Locate the cell with the specified text and output its (x, y) center coordinate. 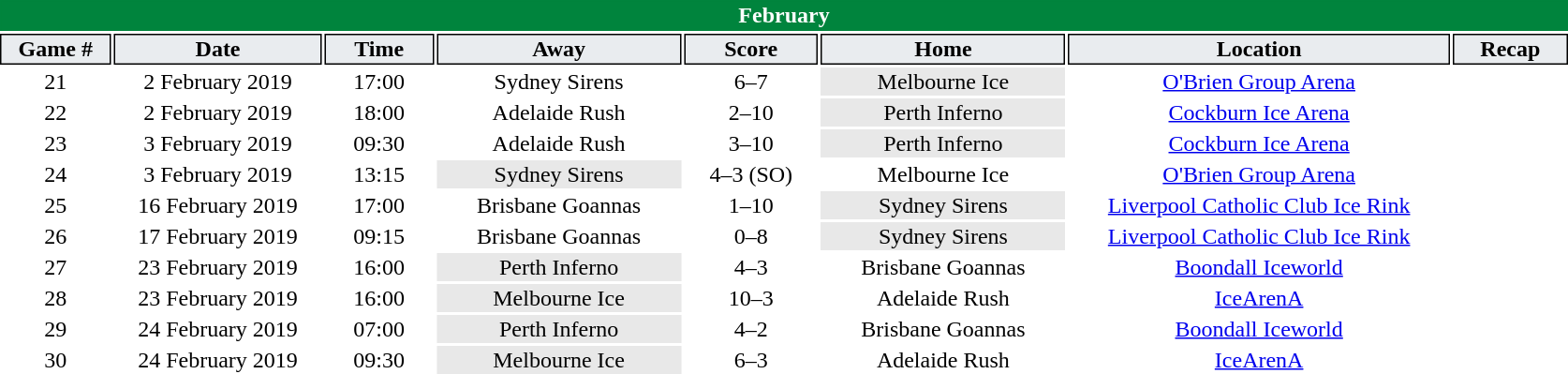
25 (56, 205)
24 (56, 174)
30 (56, 360)
1–10 (751, 205)
13:15 (379, 174)
22 (56, 112)
4–3 (SO) (751, 174)
February (784, 15)
6–7 (751, 82)
23 (56, 143)
28 (56, 298)
0–8 (751, 236)
Date (218, 49)
10–3 (751, 298)
2–10 (751, 112)
09:15 (379, 236)
4–3 (751, 267)
16 February 2019 (218, 205)
21 (56, 82)
26 (56, 236)
Location (1259, 49)
3–10 (751, 143)
6–3 (751, 360)
29 (56, 329)
07:00 (379, 329)
Time (379, 49)
Home (943, 49)
Game # (56, 49)
Away (559, 49)
17 February 2019 (218, 236)
Recap (1510, 49)
4–2 (751, 329)
Score (751, 49)
18:00 (379, 112)
27 (56, 267)
